Provide the [X, Y] coordinate of the cell's center where the given text is located.  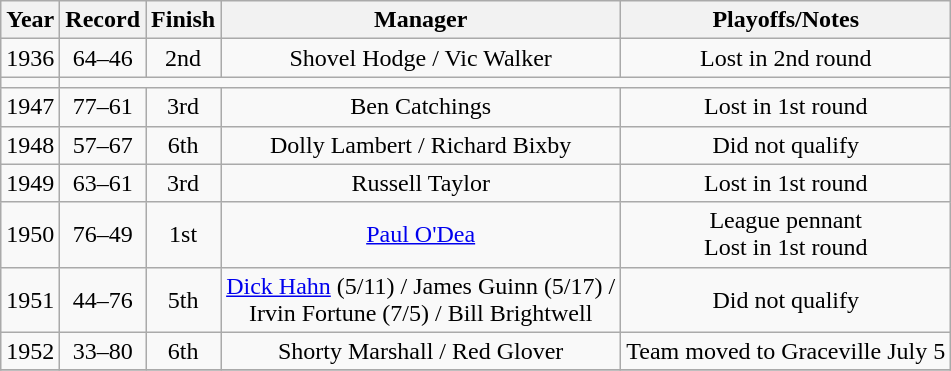
Ben Catchings [421, 107]
1952 [30, 351]
Manager [421, 20]
Record [103, 20]
Paul O'Dea [421, 234]
1950 [30, 234]
1936 [30, 58]
Playoffs/Notes [786, 20]
1948 [30, 145]
1949 [30, 183]
1951 [30, 300]
1st [184, 234]
77–61 [103, 107]
Dick Hahn (5/11) / James Guinn (5/17) / Irvin Fortune (7/5) / Bill Brightwell [421, 300]
64–46 [103, 58]
Dolly Lambert / Richard Bixby [421, 145]
Finish [184, 20]
63–61 [103, 183]
1947 [30, 107]
Year [30, 20]
Shorty Marshall / Red Glover [421, 351]
Team moved to Graceville July 5 [786, 351]
5th [184, 300]
Shovel Hodge / Vic Walker [421, 58]
44–76 [103, 300]
League pennantLost in 1st round [786, 234]
2nd [184, 58]
33–80 [103, 351]
Russell Taylor [421, 183]
57–67 [103, 145]
76–49 [103, 234]
Lost in 2nd round [786, 58]
